Extract the [X, Y] coordinate from the center of the cell holding the provided text.  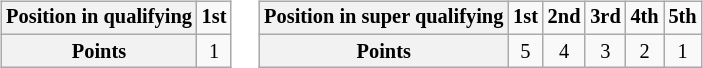
Position in super qualifying [384, 18]
3rd [605, 18]
2nd [564, 18]
Position in qualifying [98, 18]
4th [645, 18]
4 [564, 51]
3 [605, 51]
5th [683, 18]
2 [645, 51]
5 [526, 51]
